Detect which cell encompasses the target text, then output its [X, Y] center coordinate. 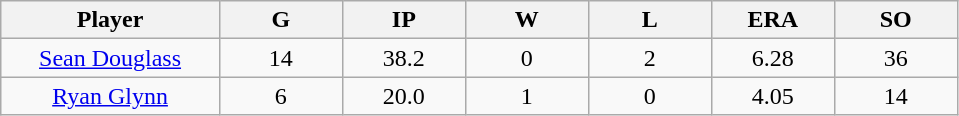
36 [896, 58]
4.05 [772, 96]
Ryan Glynn [110, 96]
2 [650, 58]
W [526, 20]
ERA [772, 20]
Player [110, 20]
IP [404, 20]
6.28 [772, 58]
38.2 [404, 58]
20.0 [404, 96]
1 [526, 96]
L [650, 20]
SO [896, 20]
6 [280, 96]
Sean Douglass [110, 58]
G [280, 20]
